Return the [X, Y] coordinate for the center point of the cell that contains the specified text.  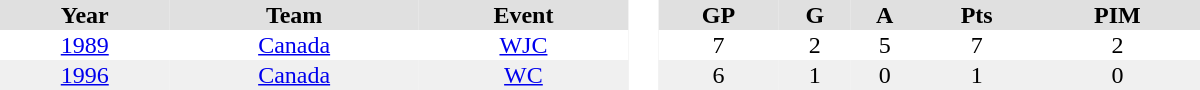
WC [524, 75]
Event [524, 15]
A [885, 15]
GP [718, 15]
WJC [524, 45]
5 [885, 45]
1989 [85, 45]
6 [718, 75]
Pts [976, 15]
PIM [1118, 15]
Team [294, 15]
G [815, 15]
Year [85, 15]
1996 [85, 75]
